Find where the given text appears and provide that cell's center as (x, y) coordinate. 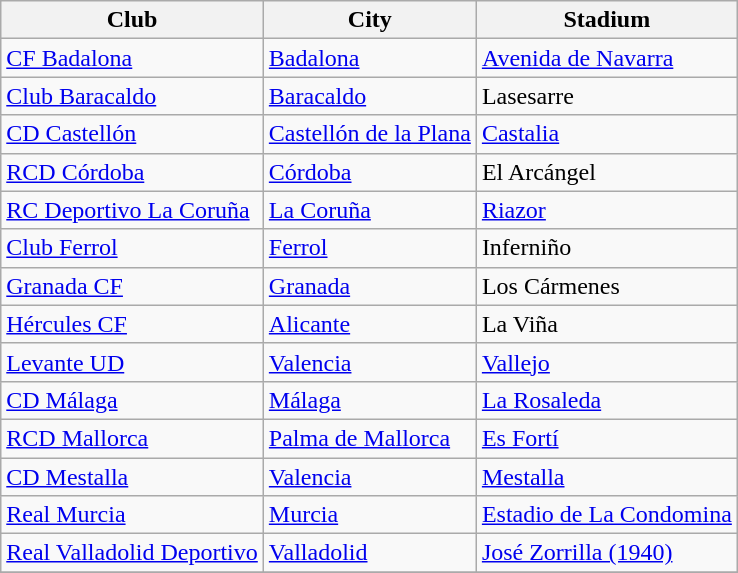
Vallejo (606, 362)
CD Mestalla (132, 477)
Club Baracaldo (132, 96)
El Arcángel (606, 172)
Córdoba (370, 172)
José Zorrilla (1940) (606, 553)
Avenida de Navarra (606, 58)
Baracaldo (370, 96)
Riazor (606, 210)
Alicante (370, 324)
RC Deportivo La Coruña (132, 210)
Levante UD (132, 362)
CD Castellón (132, 134)
La Rosaleda (606, 400)
Es Fortí (606, 438)
Palma de Mallorca (370, 438)
CF Badalona (132, 58)
Castalia (606, 134)
Real Valladolid Deportivo (132, 553)
City (370, 20)
Málaga (370, 400)
Real Murcia (132, 515)
Club Ferrol (132, 248)
Granada (370, 286)
La Coruña (370, 210)
RCD Mallorca (132, 438)
Valladolid (370, 553)
Murcia (370, 515)
Los Cármenes (606, 286)
La Viña (606, 324)
Granada CF (132, 286)
Inferniño (606, 248)
Stadium (606, 20)
Lasesarre (606, 96)
RCD Córdoba (132, 172)
Castellón de la Plana (370, 134)
Hércules CF (132, 324)
Ferrol (370, 248)
Estadio de La Condomina (606, 515)
Club (132, 20)
Mestalla (606, 477)
CD Málaga (132, 400)
Badalona (370, 58)
